For the text-containing cell, return its midpoint in (X, Y) coordinate format. 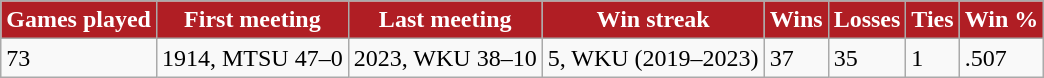
73 (79, 58)
5, WKU (2019–2023) (653, 58)
1 (932, 58)
37 (796, 58)
35 (867, 58)
Last meeting (445, 20)
Ties (932, 20)
1914, MTSU 47–0 (252, 58)
Wins (796, 20)
Win streak (653, 20)
Losses (867, 20)
Games played (79, 20)
2023, WKU 38–10 (445, 58)
Win % (1002, 20)
First meeting (252, 20)
.507 (1002, 58)
